For the text-containing cell, return its midpoint in [x, y] coordinate format. 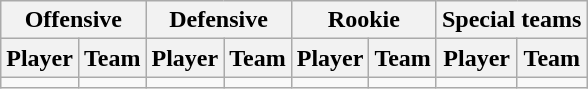
Rookie [364, 20]
Defensive [218, 20]
Special teams [511, 20]
Offensive [74, 20]
